Locate the cell with the specified text and output its (x, y) center coordinate. 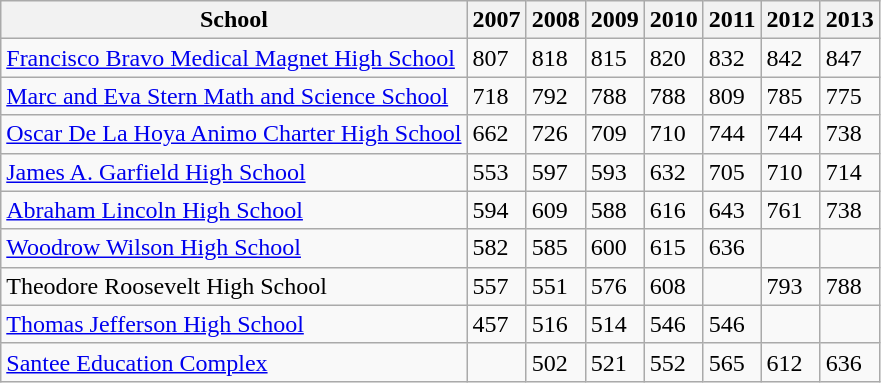
Santee Education Complex (234, 362)
809 (732, 96)
Theodore Roosevelt High School (234, 286)
2010 (674, 20)
Marc and Eva Stern Math and Science School (234, 96)
600 (614, 248)
502 (556, 362)
516 (556, 324)
785 (790, 96)
761 (790, 210)
2008 (556, 20)
832 (732, 58)
2009 (614, 20)
557 (496, 286)
Oscar De La Hoya Animo Charter High School (234, 134)
588 (614, 210)
709 (614, 134)
847 (850, 58)
576 (614, 286)
457 (496, 324)
2007 (496, 20)
594 (496, 210)
Thomas Jefferson High School (234, 324)
643 (732, 210)
2011 (732, 20)
565 (732, 362)
Woodrow Wilson High School (234, 248)
815 (614, 58)
718 (496, 96)
793 (790, 286)
820 (674, 58)
726 (556, 134)
775 (850, 96)
Francisco Bravo Medical Magnet High School (234, 58)
2013 (850, 20)
632 (674, 172)
James A. Garfield High School (234, 172)
616 (674, 210)
521 (614, 362)
792 (556, 96)
818 (556, 58)
551 (556, 286)
585 (556, 248)
842 (790, 58)
552 (674, 362)
662 (496, 134)
597 (556, 172)
School (234, 20)
615 (674, 248)
553 (496, 172)
582 (496, 248)
593 (614, 172)
Abraham Lincoln High School (234, 210)
705 (732, 172)
609 (556, 210)
714 (850, 172)
2012 (790, 20)
612 (790, 362)
807 (496, 58)
608 (674, 286)
514 (614, 324)
